Provide the (x, y) coordinate of the cell's center where the given text is located.  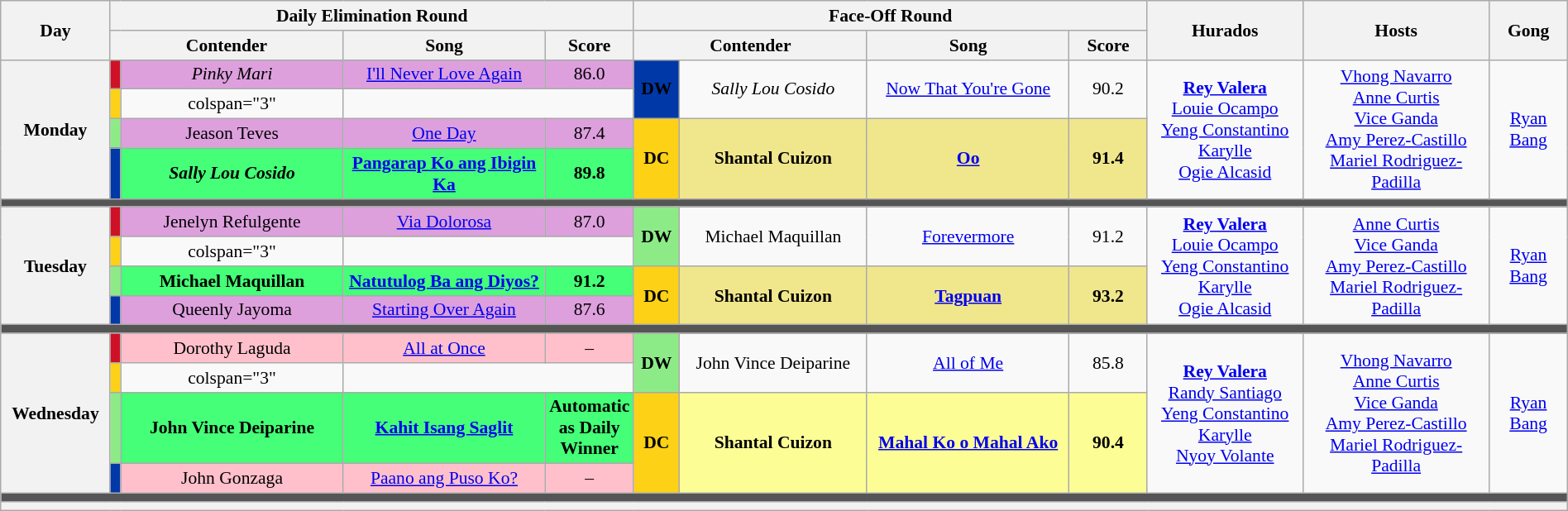
Queenly Jayoma (232, 310)
Hosts (1396, 30)
Face-Off Round (890, 16)
Dorothy Laguda (232, 348)
Hurados (1225, 30)
Gong (1528, 30)
Automatic as Daily Winner (589, 428)
I'll Never Love Again (444, 74)
Kahit Isang Saglit (444, 428)
Forevermore (968, 236)
Tuesday (55, 266)
Monday (55, 129)
Tagpuan (968, 296)
Mahal Ko o Mahal Ako (968, 442)
Daily Elimination Round (372, 16)
Wednesday (55, 413)
Rey ValeraRandy SantiagoYeng ConstantinoKarylleNyoy Volante (1225, 413)
87.4 (589, 134)
Starting Over Again (444, 310)
Oo (968, 159)
Paano ang Puso Ko? (444, 479)
Via Dolorosa (444, 222)
Jeason Teves (232, 134)
86.0 (589, 74)
All at Once (444, 348)
All of Me (968, 362)
87.6 (589, 310)
John Gonzaga (232, 479)
Anne CurtisVice GandaAmy Perez-CastilloMariel Rodriguez-Padilla (1396, 266)
Now That You're Gone (968, 89)
One Day (444, 134)
Natutulog Ba ang Diyos? (444, 281)
90.4 (1108, 442)
Pinky Mari (232, 74)
89.8 (589, 174)
Day (55, 30)
85.8 (1108, 362)
87.0 (589, 222)
Pangarap Ko ang Ibigin Ka (444, 174)
Jenelyn Refulgente (232, 222)
93.2 (1108, 296)
90.2 (1108, 89)
91.4 (1108, 159)
